For the text-containing cell, return its midpoint in [X, Y] coordinate format. 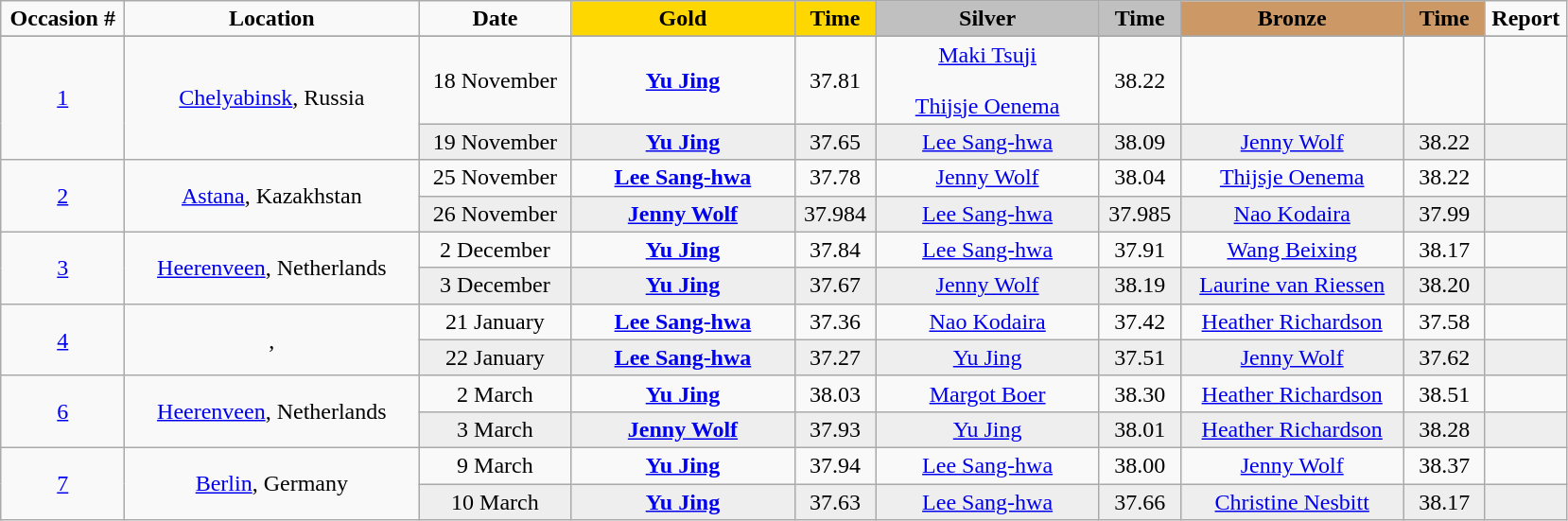
Christine Nesbitt [1292, 502]
37.985 [1140, 214]
37.42 [1140, 321]
37.984 [835, 214]
Thijsje Oenema [1292, 178]
37.51 [1140, 357]
6 [62, 411]
3 March [496, 429]
25 November [496, 178]
37.94 [835, 465]
21 January [496, 321]
Berlin, Germany [272, 483]
38.04 [1140, 178]
Bronze [1292, 19]
37.99 [1444, 214]
37.36 [835, 321]
37.67 [835, 286]
2 December [496, 250]
38.19 [1140, 286]
37.63 [835, 502]
26 November [496, 214]
18 November [496, 80]
2 [62, 196]
Maki TsujiThijsje Oenema [987, 80]
, [272, 339]
37.84 [835, 250]
3 [62, 268]
9 March [496, 465]
Report [1525, 19]
2 March [496, 393]
38.01 [1140, 429]
38.03 [835, 393]
Silver [987, 19]
37.65 [835, 142]
Location [272, 19]
4 [62, 339]
37.81 [835, 80]
37.27 [835, 357]
38.00 [1140, 465]
37.91 [1140, 250]
37.58 [1444, 321]
3 December [496, 286]
Occasion # [62, 19]
Laurine van Riessen [1292, 286]
1 [62, 98]
38.28 [1444, 429]
37.66 [1140, 502]
38.30 [1140, 393]
Astana, Kazakhstan [272, 196]
Margot Boer [987, 393]
Date [496, 19]
Chelyabinsk, Russia [272, 98]
Gold [683, 19]
10 March [496, 502]
38.51 [1444, 393]
22 January [496, 357]
37.62 [1444, 357]
Wang Beixing [1292, 250]
38.20 [1444, 286]
38.37 [1444, 465]
19 November [496, 142]
37.78 [835, 178]
37.93 [835, 429]
38.09 [1140, 142]
7 [62, 483]
